From the cell containing the given text, extract its center point as [x, y] coordinate. 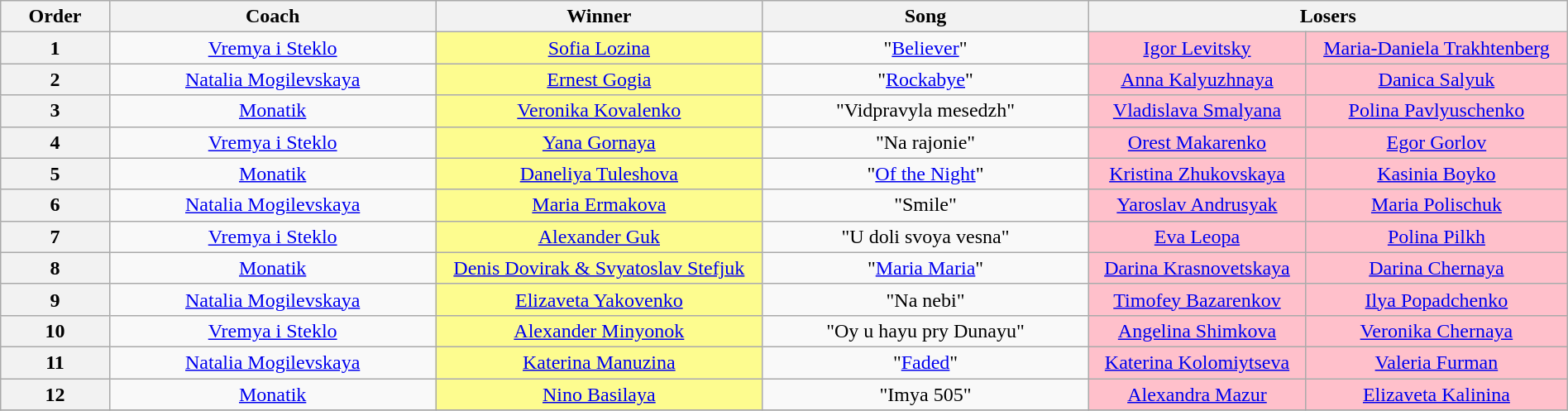
"U doli svoya vesna" [926, 237]
11 [55, 362]
9 [55, 299]
Maria Ermakova [599, 205]
Valeria Furman [1437, 362]
8 [55, 268]
10 [55, 331]
Igor Levitsky [1197, 48]
Elizaveta Kalinina [1437, 394]
Alexander Guk [599, 237]
Yana Gornaya [599, 142]
Losers [1328, 17]
"Na nebi" [926, 299]
Angelina Shimkova [1197, 331]
"Na rajonie" [926, 142]
Alexandra Mazur [1197, 394]
Winner [599, 17]
Denis Dovirak & Svyatoslav Stefjuk [599, 268]
Nino Basilaya [599, 394]
Eva Leopa [1197, 237]
Maria Polischuk [1437, 205]
"Oy u hayu pry Dunayu" [926, 331]
"Rockabye" [926, 79]
Katerina Manuzina [599, 362]
Kasinia Boyko [1437, 174]
Kristina Zhukovskaya [1197, 174]
Veronika Kovalenko [599, 111]
"Vidpravyla mesedzh" [926, 111]
Coach [273, 17]
"Of the Night" [926, 174]
Ilya Popadchenko [1437, 299]
Anna Kalyuzhnaya [1197, 79]
"Imya 505" [926, 394]
"Believer" [926, 48]
Darina Krasnovetskaya [1197, 268]
Polina Pilkh [1437, 237]
6 [55, 205]
Danica Salyuk [1437, 79]
Order [55, 17]
Yaroslav Andrusyak [1197, 205]
Orest Makarenko [1197, 142]
"Maria Maria" [926, 268]
"Faded" [926, 362]
Veronika Chernaya [1437, 331]
Vladislava Smalyana [1197, 111]
2 [55, 79]
Ernest Gogia [599, 79]
3 [55, 111]
1 [55, 48]
Elizaveta Yakovenko [599, 299]
Sofia Lozina [599, 48]
"Smile" [926, 205]
Timofey Bazarenkov [1197, 299]
Daneliya Tuleshova [599, 174]
Darina Chernaya [1437, 268]
Polina Pavlyuschenko [1437, 111]
12 [55, 394]
Song [926, 17]
Alexander Minyonok [599, 331]
4 [55, 142]
Maria-Daniela Trakhtenberg [1437, 48]
Egor Gorlov [1437, 142]
Katerina Kolomiytseva [1197, 362]
7 [55, 237]
5 [55, 174]
